Extract the (X, Y) coordinate from the center of the cell holding the provided text.  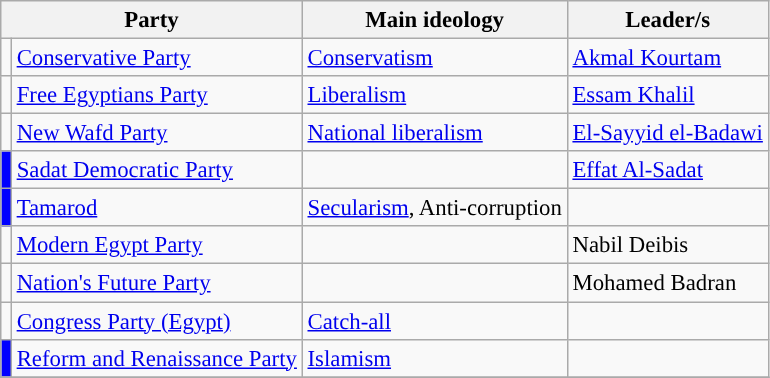
Sadat Democratic Party (156, 170)
Reform and Renaissance Party (156, 358)
Secularism, Anti-corruption (434, 208)
Conservative Party (156, 58)
Liberalism (434, 95)
Islamism (434, 358)
Tamarod (156, 208)
Party (152, 20)
Conservatism (434, 58)
Effat Al-Sadat (668, 170)
Nation's Future Party (156, 283)
Free Egyptians Party (156, 95)
Catch-all (434, 321)
Akmal Kourtam (668, 58)
Mohamed Badran (668, 283)
Congress Party (Egypt) (156, 321)
Modern Egypt Party (156, 245)
Nabil Deibis (668, 245)
Main ideology (434, 20)
El-Sayyid el-Badawi (668, 133)
Essam Khalil (668, 95)
Leader/s (668, 20)
National liberalism (434, 133)
New Wafd Party (156, 133)
